Locate the cell with the specified text and output its (x, y) center coordinate. 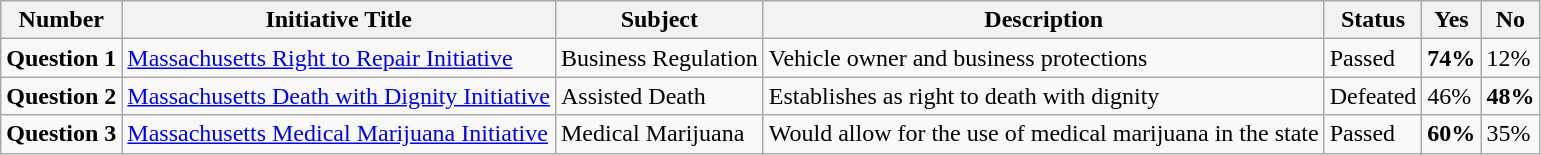
35% (1510, 134)
Number (62, 20)
Subject (659, 20)
46% (1452, 96)
Defeated (1373, 96)
No (1510, 20)
48% (1510, 96)
Status (1373, 20)
Assisted Death (659, 96)
74% (1452, 58)
Description (1044, 20)
Question 2 (62, 96)
Initiative Title (339, 20)
Yes (1452, 20)
60% (1452, 134)
Massachusetts Medical Marijuana Initiative (339, 134)
Massachusetts Death with Dignity Initiative (339, 96)
Establishes as right to death with dignity (1044, 96)
Would allow for the use of medical marijuana in the state (1044, 134)
Question 3 (62, 134)
Massachusetts Right to Repair Initiative (339, 58)
Question 1 (62, 58)
Vehicle owner and business protections (1044, 58)
Business Regulation (659, 58)
12% (1510, 58)
Medical Marijuana (659, 134)
